Extract the (x, y) coordinate from the center of the cell holding the provided text.  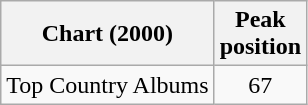
Peakposition (260, 34)
67 (260, 85)
Chart (2000) (108, 34)
Top Country Albums (108, 85)
